Locate the cell with the specified text and output its [x, y] center coordinate. 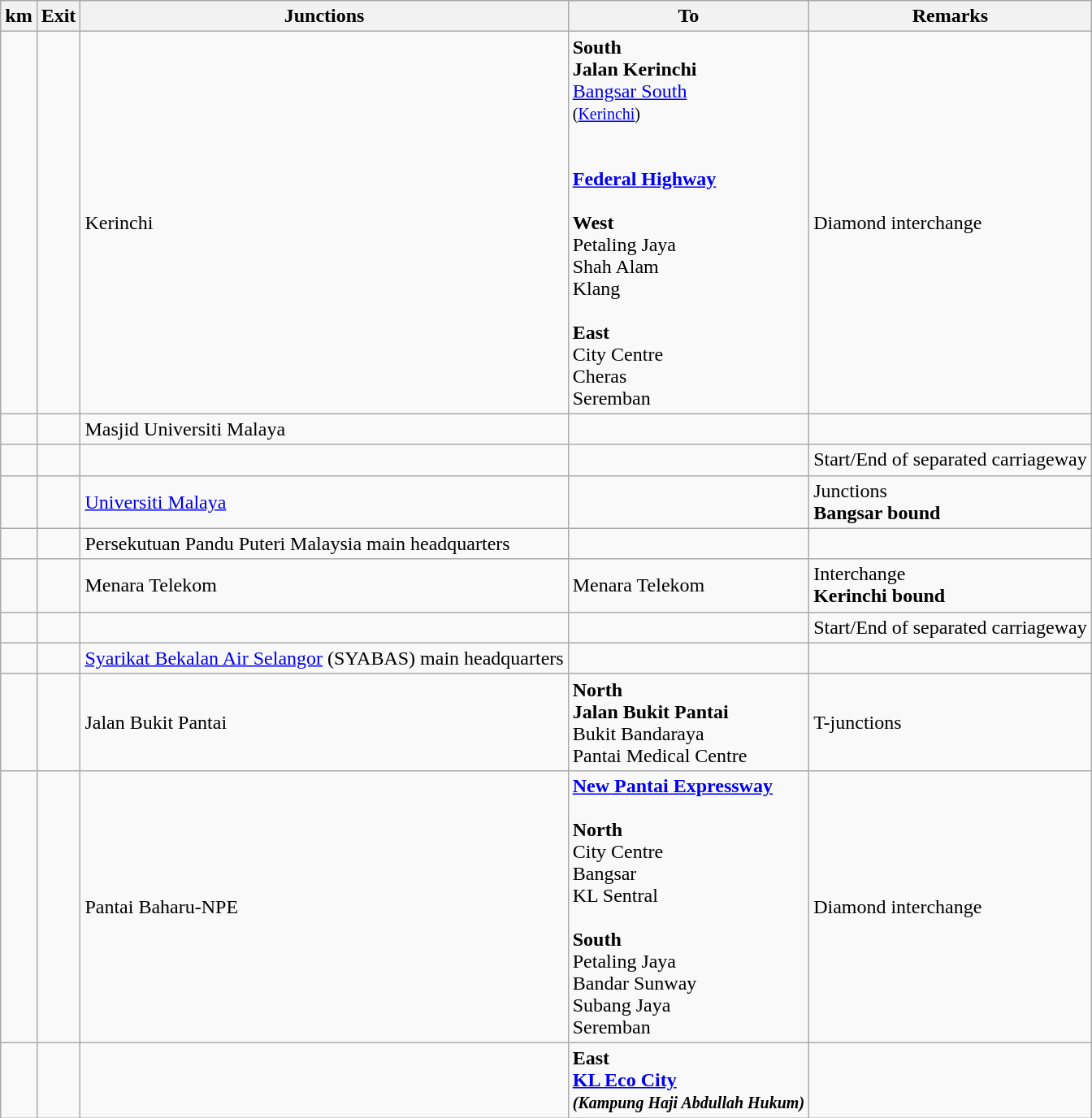
Universiti Malaya [324, 502]
Jalan Bukit Pantai [324, 721]
New Pantai ExpresswayNorthCity CentreBangsarKL SentralSouthPetaling JayaBandar SunwaySubang JayaSeremban [688, 907]
T-junctions [951, 721]
Pantai Baharu-NPE [324, 907]
Masjid Universiti Malaya [324, 429]
Syarikat Bekalan Air Selangor (SYABAS) main headquarters [324, 658]
Exit [58, 16]
Junctions [324, 16]
Kerinchi [324, 223]
JunctionsBangsar bound [951, 502]
NorthJalan Bukit PantaiBukit BandarayaPantai Medical Centre [688, 721]
SouthJalan KerinchiBangsar South(Kerinchi) Federal HighwayWestPetaling JayaShah AlamKlangEastCity CentreCherasSeremban [688, 223]
km [19, 16]
EastKL Eco City(Kampung Haji Abdullah Hukum) [688, 1080]
Remarks [951, 16]
Persekutuan Pandu Puteri Malaysia main headquarters [324, 544]
InterchangeKerinchi bound [951, 585]
To [688, 16]
